Output the (x, y) coordinate of the center of the cell containing the given text.  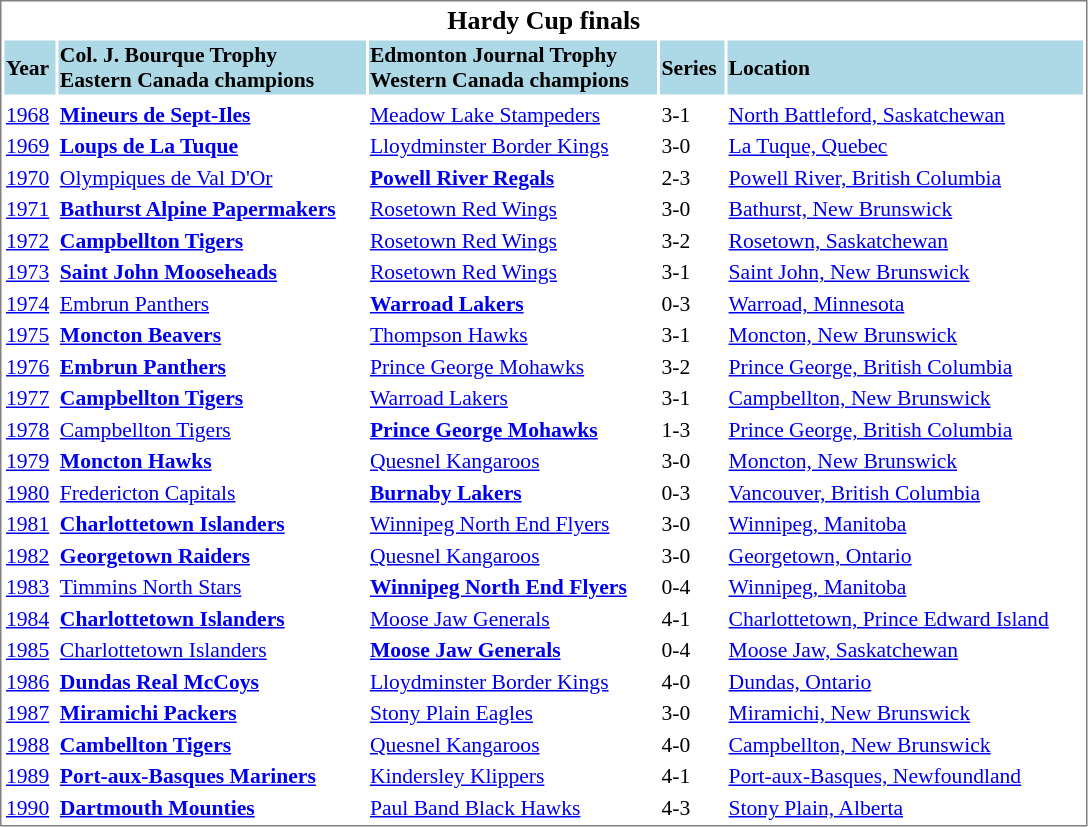
1983 (30, 587)
Dartmouth Mounties (212, 808)
1989 (30, 776)
1986 (30, 682)
Thompson Hawks (512, 335)
1982 (30, 556)
Hardy Cup finals (543, 20)
1968 (30, 114)
1985 (30, 650)
Dundas Real McCoys (212, 682)
Loups de La Tuque (212, 146)
Burnaby Lakers (512, 492)
4-3 (692, 808)
Series (692, 67)
Stony Plain, Alberta (905, 808)
Georgetown, Ontario (905, 556)
1979 (30, 461)
Port-aux-Basques, Newfoundland (905, 776)
1974 (30, 304)
Saint John Mooseheads (212, 272)
Edmonton Journal TrophyWestern Canada champions (512, 67)
1990 (30, 808)
Paul Band Black Hawks (512, 808)
Cambellton Tigers (212, 744)
1980 (30, 492)
Miramichi, New Brunswick (905, 713)
1970 (30, 178)
Bathurst Alpine Papermakers (212, 209)
Port-aux-Basques Mariners (212, 776)
1984 (30, 618)
1981 (30, 524)
1988 (30, 744)
Olympiques de Val D'Or (212, 178)
Fredericton Capitals (212, 492)
Year (30, 67)
Bathurst, New Brunswick (905, 209)
Georgetown Raiders (212, 556)
Meadow Lake Stampeders (512, 114)
Kindersley Klippers (512, 776)
Miramichi Packers (212, 713)
Dundas, Ontario (905, 682)
Warroad, Minnesota (905, 304)
Col. J. Bourque TrophyEastern Canada champions (212, 67)
La Tuque, Quebec (905, 146)
Mineurs de Sept-Iles (212, 114)
1969 (30, 146)
Moncton Hawks (212, 461)
Moose Jaw, Saskatchewan (905, 650)
Timmins North Stars (212, 587)
Rosetown, Saskatchewan (905, 240)
Saint John, New Brunswick (905, 272)
1-3 (692, 430)
1975 (30, 335)
1987 (30, 713)
North Battleford, Saskatchewan (905, 114)
1971 (30, 209)
1976 (30, 366)
1973 (30, 272)
Moncton Beavers (212, 335)
Vancouver, British Columbia (905, 492)
Location (905, 67)
Powell River, British Columbia (905, 178)
1977 (30, 398)
2-3 (692, 178)
1972 (30, 240)
Charlottetown, Prince Edward Island (905, 618)
1978 (30, 430)
Stony Plain Eagles (512, 713)
Powell River Regals (512, 178)
